Locate the cell with the specified text and output its [X, Y] center coordinate. 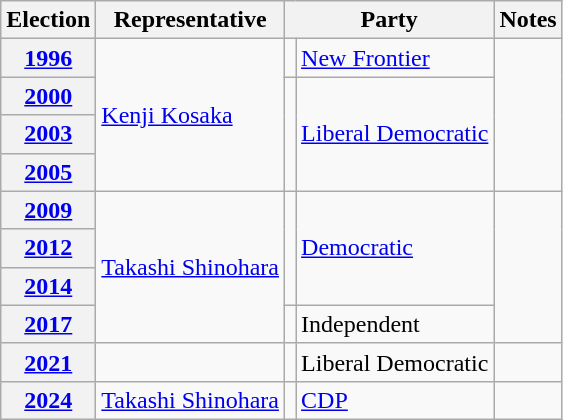
Election [48, 20]
2014 [48, 286]
Democratic [395, 248]
Independent [395, 324]
2009 [48, 210]
1996 [48, 58]
2003 [48, 134]
2017 [48, 324]
2021 [48, 362]
Notes [528, 20]
2012 [48, 248]
2024 [48, 400]
2000 [48, 96]
CDP [395, 400]
Kenji Kosaka [190, 115]
Party [388, 20]
2005 [48, 172]
New Frontier [395, 58]
Representative [190, 20]
